Extract the [X, Y] coordinate from the center of the cell holding the provided text.  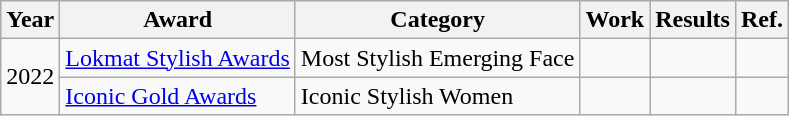
Iconic Stylish Women [438, 96]
Work [615, 20]
Ref. [762, 20]
Results [693, 20]
Iconic Gold Awards [178, 96]
Most Stylish Emerging Face [438, 58]
2022 [30, 77]
Award [178, 20]
Category [438, 20]
Lokmat Stylish Awards [178, 58]
Year [30, 20]
